Capture the cell that displays the provided text and extract its (X, Y) central coordinate. 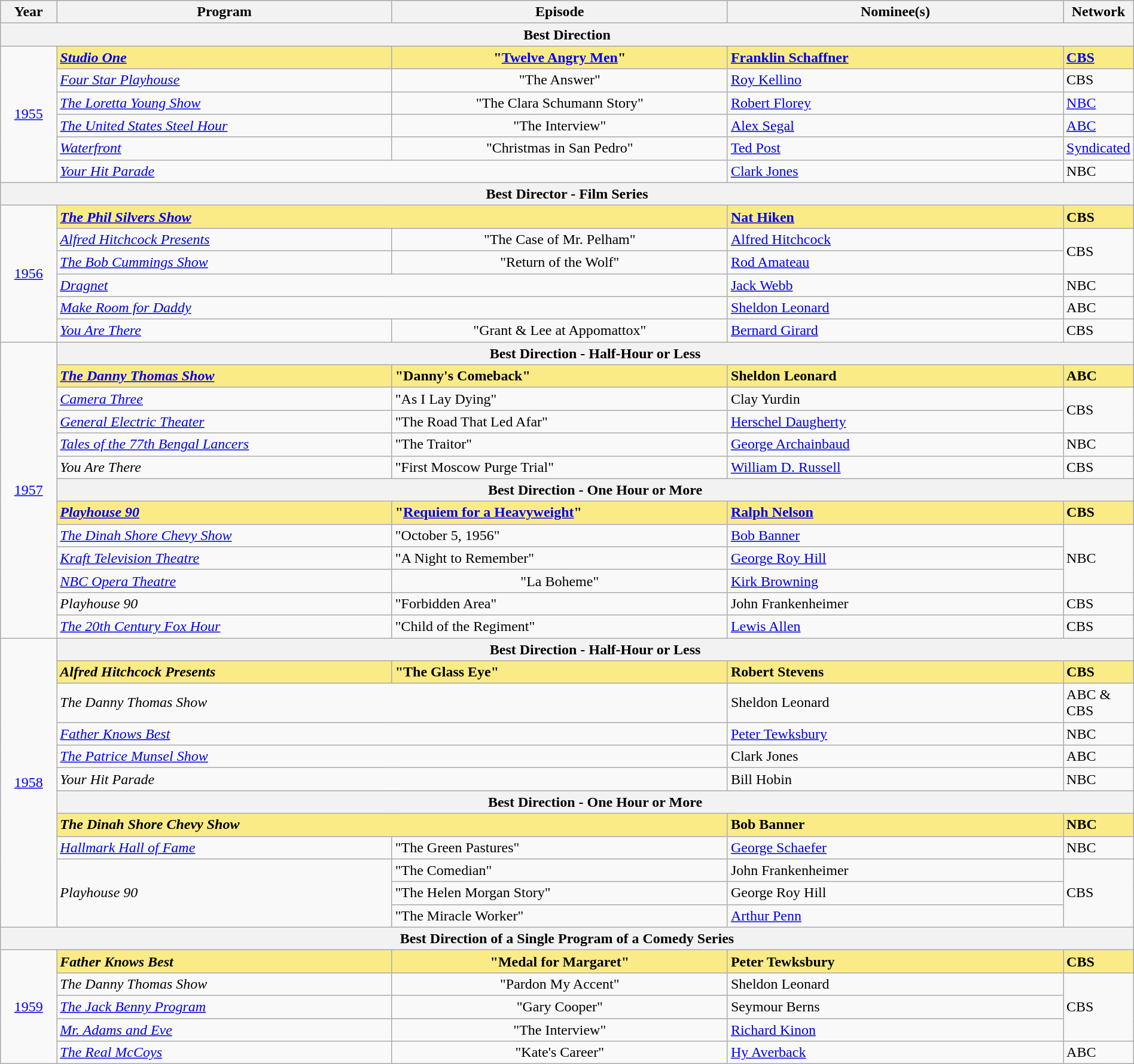
"Gary Cooper" (560, 1007)
Syndicated (1099, 148)
Program (224, 12)
Robert Florey (895, 103)
Roy Kellino (895, 80)
Robert Stevens (895, 672)
Mr. Adams and Eve (224, 1029)
Dragnet (392, 285)
The Loretta Young Show (224, 103)
Episode (560, 12)
The Bob Cummings Show (224, 262)
"Kate's Career" (560, 1053)
Bill Hobin (895, 779)
Arthur Penn (895, 916)
George Schaefer (895, 847)
Camera Three (224, 399)
Tales of the 77th Bengal Lancers (224, 444)
"La Boheme" (560, 581)
Alex Segal (895, 126)
1956 (29, 273)
Rod Amateau (895, 262)
George Archainbaud (895, 444)
"Return of the Wolf" (560, 262)
Bernard Girard (895, 331)
The United States Steel Hour (224, 126)
The Jack Benny Program (224, 1007)
Best Direction (567, 35)
Richard Kinon (895, 1029)
"Pardon My Accent" (560, 984)
Alfred Hitchcock (895, 239)
The Real McCoys (224, 1053)
1955 (29, 114)
"Christmas in San Pedro" (560, 148)
Kraft Television Theatre (224, 558)
Lewis Allen (895, 626)
Seymour Berns (895, 1007)
"The Case of Mr. Pelham" (560, 239)
Nominee(s) (895, 12)
"The Comedian" (560, 870)
"Twelve Angry Men" (560, 57)
Clay Yurdin (895, 399)
1958 (29, 782)
William D. Russell (895, 467)
"Medal for Margaret" (560, 961)
Hallmark Hall of Fame (224, 847)
Studio One (224, 57)
"Child of the Regiment" (560, 626)
NBC Opera Theatre (224, 581)
"Requiem for a Heavyweight" (560, 513)
Year (29, 12)
"October 5, 1956" (560, 535)
Network (1099, 12)
Kirk Browning (895, 581)
Best Director - Film Series (567, 194)
"Danny's Comeback" (560, 376)
1957 (29, 490)
"The Clara Schumann Story" (560, 103)
"Forbidden Area" (560, 603)
Franklin Schaffner (895, 57)
"The Answer" (560, 80)
"The Helen Morgan Story" (560, 893)
Jack Webb (895, 285)
The Phil Silvers Show (392, 217)
Nat Hiken (895, 217)
ABC & CBS (1099, 703)
"The Miracle Worker" (560, 916)
Waterfront (224, 148)
Ralph Nelson (895, 513)
Herschel Daugherty (895, 422)
"The Traitor" (560, 444)
"A Night to Remember" (560, 558)
Ted Post (895, 148)
Best Direction of a Single Program of a Comedy Series (567, 938)
The 20th Century Fox Hour (224, 626)
1959 (29, 1007)
"The Glass Eye" (560, 672)
"As I Lay Dying" (560, 399)
"The Road That Led Afar" (560, 422)
The Patrice Munsel Show (392, 757)
Make Room for Daddy (392, 308)
Hy Averback (895, 1053)
Four Star Playhouse (224, 80)
General Electric Theater (224, 422)
"First Moscow Purge Trial" (560, 467)
"The Green Pastures" (560, 847)
"Grant & Lee at Appomattox" (560, 331)
